Find where the given text appears and provide that cell's center as [X, Y] coordinate. 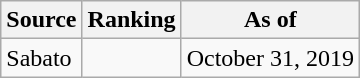
Sabato [42, 58]
October 31, 2019 [270, 58]
Ranking [132, 20]
Source [42, 20]
As of [270, 20]
